For the text-containing cell, return its midpoint in (X, Y) coordinate format. 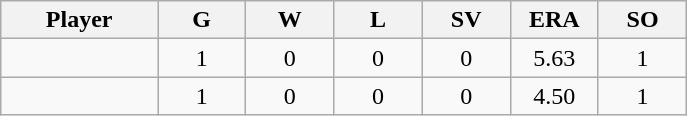
4.50 (554, 96)
ERA (554, 20)
W (290, 20)
Player (80, 20)
SO (642, 20)
5.63 (554, 58)
SV (466, 20)
L (378, 20)
G (202, 20)
